Scan for the cell matching the given text and deliver its (X, Y) coordinate at center. 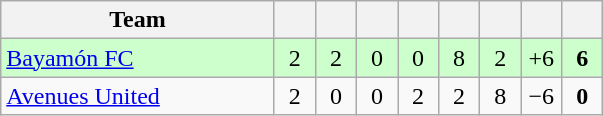
Team (138, 20)
6 (582, 58)
Avenues United (138, 96)
Bayamón FC (138, 58)
−6 (542, 96)
+6 (542, 58)
